Capture the cell that displays the provided text and extract its (X, Y) central coordinate. 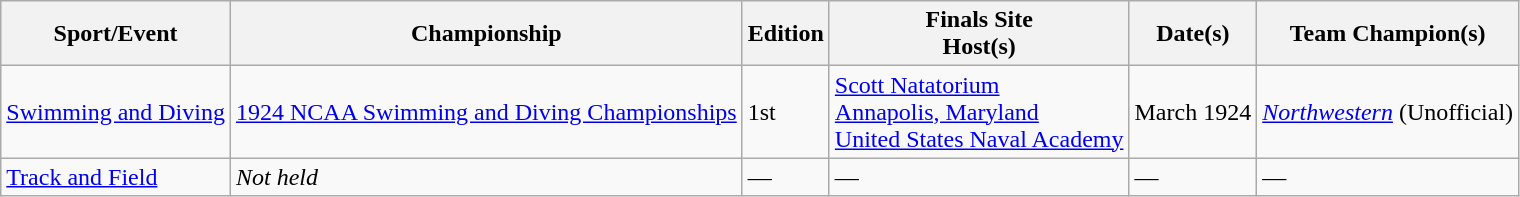
March 1924 (1193, 112)
Northwestern (Unofficial) (1388, 112)
Championship (486, 34)
Sport/Event (116, 34)
Edition (786, 34)
Swimming and Diving (116, 112)
Not held (486, 177)
Team Champion(s) (1388, 34)
Date(s) (1193, 34)
Finals SiteHost(s) (979, 34)
Track and Field (116, 177)
1924 NCAA Swimming and Diving Championships (486, 112)
Scott NatatoriumAnnapolis, MarylandUnited States Naval Academy (979, 112)
1st (786, 112)
